Search for the cell housing the specified text and yield its [x, y] center coordinate. 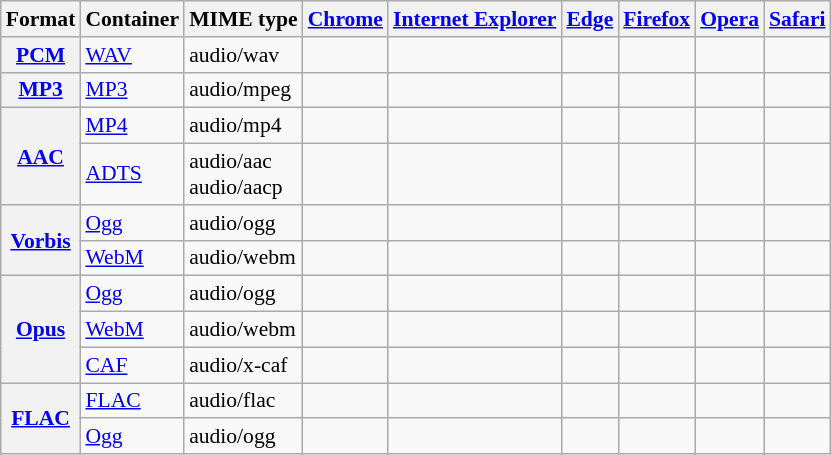
Container [132, 19]
audio/wav [244, 55]
MP4 [132, 126]
audio/aac audio/aacp [244, 174]
Vorbis [41, 240]
Chrome [346, 19]
audio/x-caf [244, 365]
Internet Explorer [474, 19]
Edge [590, 19]
MIME type [244, 19]
Safari [797, 19]
audio/flac [244, 401]
audio/mp4 [244, 126]
PCM [41, 55]
audio/mpeg [244, 90]
WAV [132, 55]
Format [41, 19]
Firefox [656, 19]
CAF [132, 365]
AAC [41, 156]
Opera [730, 19]
Opus [41, 330]
ADTS [132, 174]
